Search for the cell housing the specified text and yield its (X, Y) center coordinate. 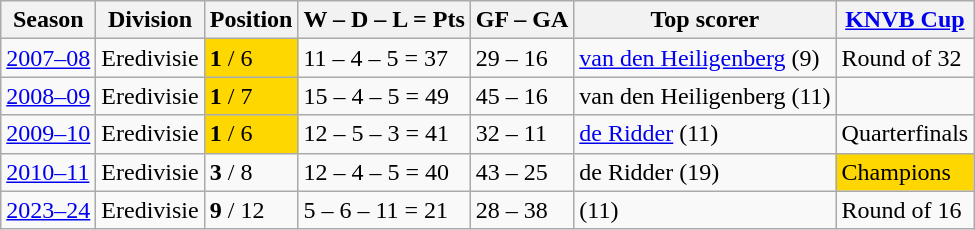
5 – 6 – 11 = 21 (384, 210)
Champions (905, 172)
9 / 12 (251, 210)
KNVB Cup (905, 20)
28 – 38 (522, 210)
11 – 4 – 5 = 37 (384, 58)
32 – 11 (522, 134)
Position (251, 20)
Division (150, 20)
van den Heiligenberg (9) (705, 58)
Season (48, 20)
2009–10 (48, 134)
1 / 7 (251, 96)
van den Heiligenberg (11) (705, 96)
15 – 4 – 5 = 49 (384, 96)
2023–24 (48, 210)
2010–11 (48, 172)
29 – 16 (522, 58)
Round of 32 (905, 58)
43 – 25 (522, 172)
de Ridder (19) (705, 172)
de Ridder (11) (705, 134)
3 / 8 (251, 172)
W – D – L = Pts (384, 20)
45 – 16 (522, 96)
Quarterfinals (905, 134)
GF – GA (522, 20)
(11) (705, 210)
Round of 16 (905, 210)
2007–08 (48, 58)
2008–09 (48, 96)
Top scorer (705, 20)
12 – 4 – 5 = 40 (384, 172)
12 – 5 – 3 = 41 (384, 134)
